Provide the (X, Y) coordinate of the cell's center where the given text is located.  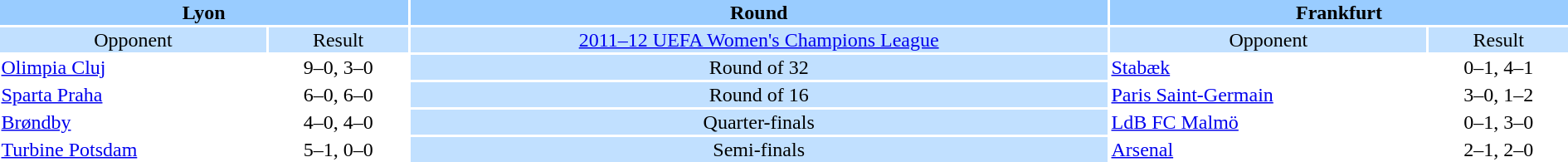
5–1, 0–0 (338, 150)
Arsenal (1269, 150)
Round (758, 12)
2011–12 UEFA Women's Champions League (758, 40)
LdB FC Malmö (1269, 122)
2–1, 2–0 (1498, 150)
Frankfurt (1339, 12)
Brøndby (133, 122)
Olimpia Cluj (133, 67)
4–0, 4–0 (338, 122)
Round of 32 (758, 67)
Sparta Praha (133, 95)
Round of 16 (758, 95)
9–0, 3–0 (338, 67)
Turbine Potsdam (133, 150)
3–0, 1–2 (1498, 95)
Semi-finals (758, 150)
Stabæk (1269, 67)
0–1, 4–1 (1498, 67)
Paris Saint-Germain (1269, 95)
6–0, 6–0 (338, 95)
Lyon (204, 12)
Quarter-finals (758, 122)
0–1, 3–0 (1498, 122)
